Return (x, y) of the center of cell containing provided text 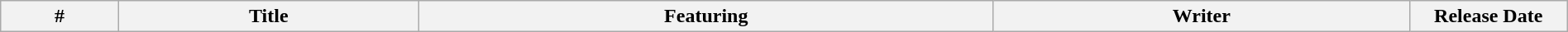
Title (268, 16)
Writer (1201, 16)
# (60, 16)
Release Date (1489, 16)
Featuring (706, 16)
